Extract the (x, y) coordinate from the center of the cell holding the provided text.  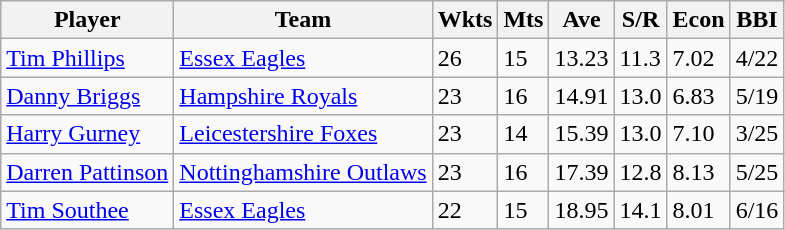
14.91 (582, 96)
15.39 (582, 134)
14.1 (640, 210)
Econ (698, 20)
Player (88, 20)
Danny Briggs (88, 96)
6.83 (698, 96)
14 (524, 134)
Leicestershire Foxes (303, 134)
4/22 (757, 58)
11.3 (640, 58)
Nottinghamshire Outlaws (303, 172)
3/25 (757, 134)
5/25 (757, 172)
22 (465, 210)
7.02 (698, 58)
Tim Southee (88, 210)
5/19 (757, 96)
S/R (640, 20)
12.8 (640, 172)
6/16 (757, 210)
Hampshire Royals (303, 96)
Darren Pattinson (88, 172)
Harry Gurney (88, 134)
Mts (524, 20)
7.10 (698, 134)
26 (465, 58)
13.23 (582, 58)
Wkts (465, 20)
18.95 (582, 210)
8.13 (698, 172)
17.39 (582, 172)
Tim Phillips (88, 58)
Team (303, 20)
Ave (582, 20)
8.01 (698, 210)
BBI (757, 20)
